Locate the cell with the specified text and output its (x, y) center coordinate. 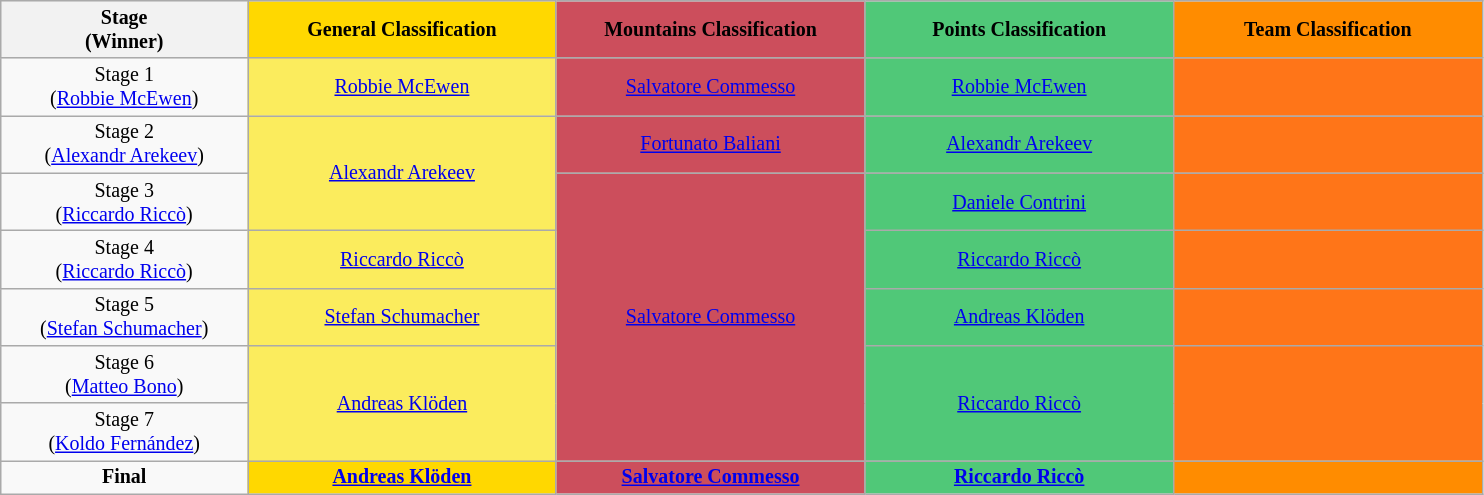
Stage 1(Robbie McEwen) (124, 88)
Stage 3(Riccardo Riccò) (124, 202)
Team Classification (1328, 30)
Fortunato Baliani (710, 144)
Stage 2(Alexandr Arekeev) (124, 144)
Stage 4(Riccardo Riccò) (124, 260)
Final (124, 478)
Points Classification (1020, 30)
Stage 5(Stefan Schumacher) (124, 316)
Mountains Classification (710, 30)
Stage(Winner) (124, 30)
Stage 6(Matteo Bono) (124, 374)
Stage 7(Koldo Fernández) (124, 432)
Stefan Schumacher (402, 316)
General Classification (402, 30)
Daniele Contrini (1020, 202)
